Return the [X, Y] coordinate for the center point of the cell that contains the specified text.  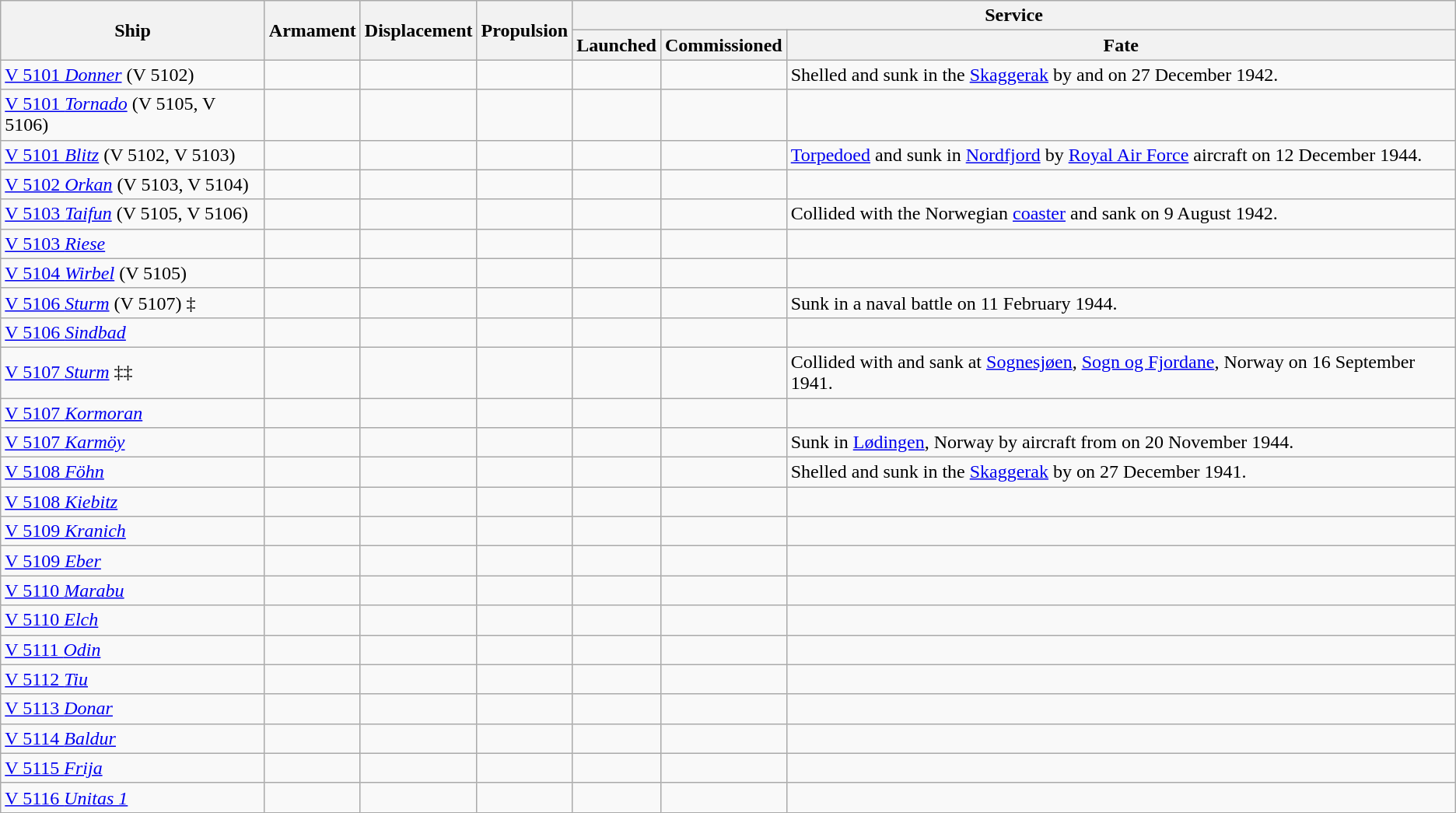
V 5109 Kranich [133, 531]
Commissioned [723, 45]
V 5104 Wirbel (V 5105) [133, 273]
Collided with and sank at Sognesjøen, Sogn og Fjordane, Norway on 16 September 1941. [1121, 372]
Sunk in a naval battle on 11 February 1944. [1121, 303]
Propulsion [524, 30]
Torpedoed and sunk in Nordfjord by Royal Air Force aircraft on 12 December 1944. [1121, 155]
Displacement [418, 30]
V 5109 Eber [133, 561]
V 5108 Kiebitz [133, 502]
Sunk in Lødingen, Norway by aircraft from on 20 November 1944. [1121, 443]
V 5107 Kormoran [133, 413]
Shelled and sunk in the Skaggerak by on 27 December 1941. [1121, 472]
V 5101 Blitz (V 5102, V 5103) [133, 155]
V 5102 Orkan (V 5103, V 5104) [133, 184]
V 5107 Karmöy [133, 443]
Launched [617, 45]
Service [1014, 16]
Collided with the Norwegian coaster and sank on 9 August 1942. [1121, 214]
V 5107 Sturm ‡‡ [133, 372]
V 5110 Marabu [133, 590]
V 5115 Frija [133, 768]
V 5101 Donner (V 5102) [133, 75]
Shelled and sunk in the Skaggerak by and on 27 December 1942. [1121, 75]
V 5112 Tiu [133, 679]
V 5114 Baldur [133, 738]
Fate [1121, 45]
V 5111 Odin [133, 650]
Ship [133, 30]
V 5113 Donar [133, 709]
V 5106 Sturm (V 5107) ‡ [133, 303]
V 5103 Taifun (V 5105, V 5106) [133, 214]
V 5108 Föhn [133, 472]
V 5116 Unitas 1 [133, 797]
V 5103 Riese [133, 244]
Armament [313, 30]
V 5106 Sindbad [133, 332]
V 5101 Tornado (V 5105, V 5106) [133, 115]
V 5110 Elch [133, 620]
